Detect which cell encompasses the target text, then output its (X, Y) center coordinate. 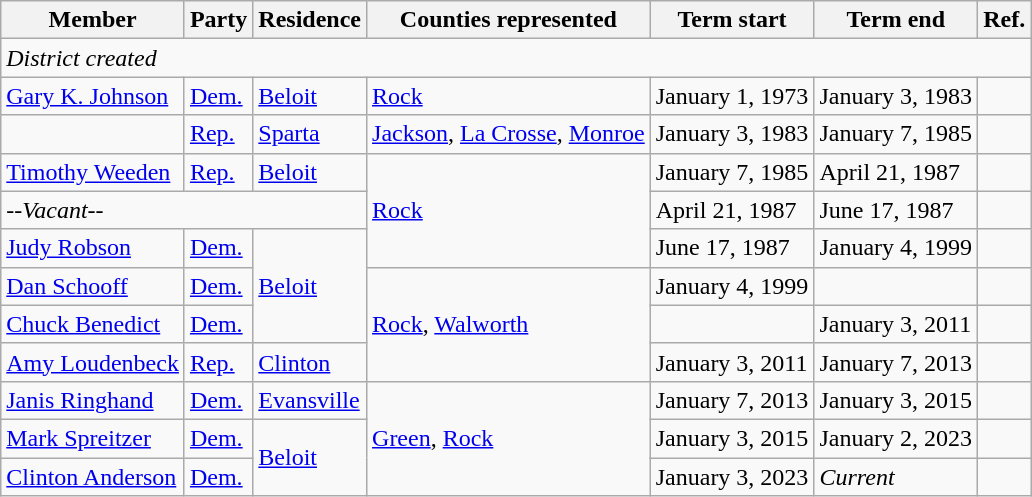
--Vacant-- (184, 210)
January 3, 2023 (732, 477)
Amy Loudenbeck (93, 362)
Rock, Walworth (509, 324)
Clinton Anderson (93, 477)
Gary K. Johnson (93, 96)
District created (516, 58)
Member (93, 20)
Judy Robson (93, 248)
Term start (732, 20)
Counties represented (509, 20)
Current (896, 477)
Evansville (310, 400)
Sparta (310, 134)
Term end (896, 20)
Party (218, 20)
Ref. (1004, 20)
Chuck Benedict (93, 324)
Mark Spreitzer (93, 438)
Green, Rock (509, 438)
Residence (310, 20)
Dan Schooff (93, 286)
Timothy Weeden (93, 172)
Jackson, La Crosse, Monroe (509, 134)
January 2, 2023 (896, 438)
Janis Ringhand (93, 400)
Clinton (310, 362)
January 1, 1973 (732, 96)
